Extract the [X, Y] coordinate from the center of the cell holding the provided text.  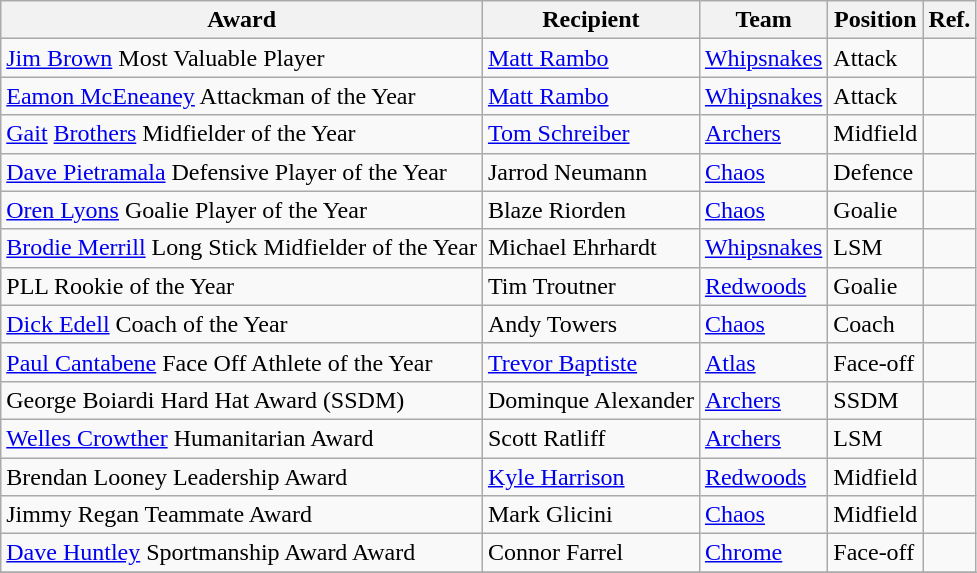
Dick Edell Coach of the Year [242, 324]
Eamon McEneaney Attackman of the Year [242, 96]
Oren Lyons Goalie Player of the Year [242, 210]
Coach [876, 324]
Tom Schreiber [590, 134]
PLL Rookie of the Year [242, 286]
George Boiardi Hard Hat Award (SSDM) [242, 400]
Brodie Merrill Long Stick Midfielder of the Year [242, 248]
Kyle Harrison [590, 477]
Brendan Looney Leadership Award [242, 477]
Jarrod Neumann [590, 172]
Ref. [950, 20]
Award [242, 20]
Michael Ehrhardt [590, 248]
SSDM [876, 400]
Dave Huntley Sportmanship Award Award [242, 553]
Tim Troutner [590, 286]
Recipient [590, 20]
Mark Glicini [590, 515]
Welles Crowther Humanitarian Award [242, 438]
Paul Cantabene Face Off Athlete of the Year [242, 362]
Chrome [763, 553]
Dominque Alexander [590, 400]
Trevor Baptiste [590, 362]
Gait Brothers Midfielder of the Year [242, 134]
Defence [876, 172]
Scott Ratliff [590, 438]
Team [763, 20]
Blaze Riorden [590, 210]
Atlas [763, 362]
Jim Brown Most Valuable Player [242, 58]
Position [876, 20]
Andy Towers [590, 324]
Dave Pietramala Defensive Player of the Year [242, 172]
Connor Farrel [590, 553]
Jimmy Regan Teammate Award [242, 515]
